Search for the cell housing the specified text and yield its (x, y) center coordinate. 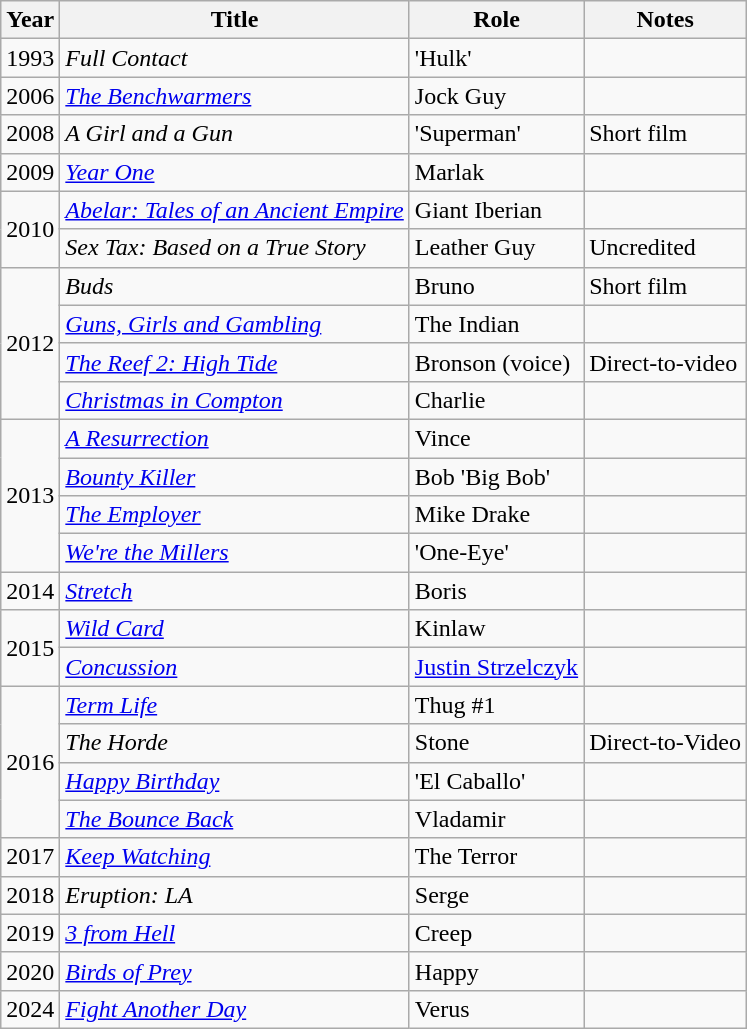
Kinlaw (496, 629)
'El Caballo' (496, 781)
Happy Birthday (234, 781)
The Indian (496, 324)
Sex Tax: Based on a True Story (234, 248)
Role (496, 20)
Buds (234, 286)
The Horde (234, 743)
2015 (30, 648)
A Girl and a Gun (234, 134)
Giant Iberian (496, 210)
Leather Guy (496, 248)
Direct-to-Video (666, 743)
Bronson (voice) (496, 362)
Vladamir (496, 819)
Full Contact (234, 58)
2018 (30, 895)
Direct-to-video (666, 362)
2020 (30, 971)
2016 (30, 762)
1993 (30, 58)
Wild Card (234, 629)
2013 (30, 495)
Marlak (496, 172)
'Hulk' (496, 58)
Verus (496, 1009)
Serge (496, 895)
2009 (30, 172)
Bounty Killer (234, 477)
2024 (30, 1009)
Christmas in Compton (234, 400)
2006 (30, 96)
Jock Guy (496, 96)
Justin Strzelczyk (496, 667)
Vince (496, 438)
Concussion (234, 667)
Abelar: Tales of an Ancient Empire (234, 210)
Creep (496, 933)
2012 (30, 343)
Year (30, 20)
Notes (666, 20)
Happy (496, 971)
The Employer (234, 515)
Bruno (496, 286)
Title (234, 20)
Stone (496, 743)
Year One (234, 172)
'Superman' (496, 134)
The Bounce Back (234, 819)
3 from Hell (234, 933)
Bob 'Big Bob' (496, 477)
2008 (30, 134)
Fight Another Day (234, 1009)
Boris (496, 591)
Birds of Prey (234, 971)
2017 (30, 857)
2014 (30, 591)
2019 (30, 933)
Uncredited (666, 248)
Guns, Girls and Gambling (234, 324)
2010 (30, 229)
The Reef 2: High Tide (234, 362)
We're the Millers (234, 553)
A Resurrection (234, 438)
The Benchwarmers (234, 96)
Mike Drake (496, 515)
'One-Eye' (496, 553)
The Terror (496, 857)
Charlie (496, 400)
Term Life (234, 705)
Eruption: LA (234, 895)
Thug #1 (496, 705)
Keep Watching (234, 857)
Stretch (234, 591)
